Output the (X, Y) coordinate of the center of the cell containing the given text.  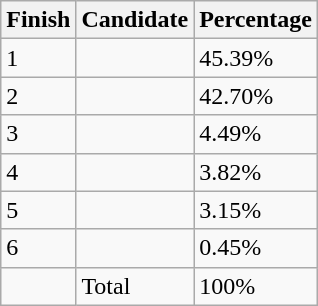
Percentage (256, 20)
3 (38, 134)
42.70% (256, 96)
3.15% (256, 210)
3.82% (256, 172)
2 (38, 96)
5 (38, 210)
0.45% (256, 248)
Finish (38, 20)
100% (256, 286)
4 (38, 172)
1 (38, 58)
4.49% (256, 134)
45.39% (256, 58)
Total (135, 286)
6 (38, 248)
Candidate (135, 20)
